Locate the cell with the specified text and output its (x, y) center coordinate. 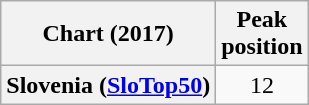
Chart (2017) (108, 34)
Slovenia (SloTop50) (108, 85)
12 (262, 85)
Peakposition (262, 34)
